Find where the given text appears and provide that cell's center as [X, Y] coordinate. 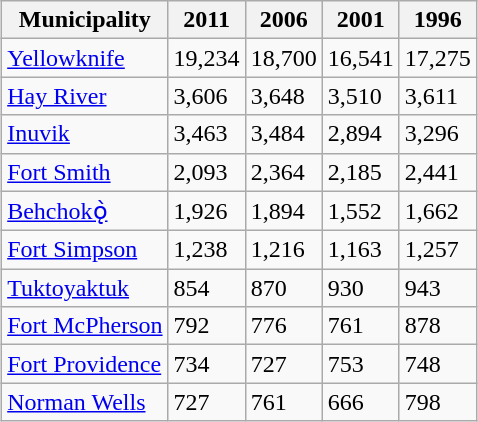
Tuktoyaktuk [85, 288]
2011 [206, 20]
3,484 [284, 134]
Yellowknife [85, 58]
792 [206, 326]
Behchokǫ̀ [85, 211]
Fort Smith [85, 172]
18,700 [284, 58]
2,364 [284, 172]
Inuvik [85, 134]
2,441 [438, 172]
2001 [360, 20]
3,648 [284, 96]
878 [438, 326]
943 [438, 288]
1,894 [284, 211]
3,611 [438, 96]
870 [284, 288]
16,541 [360, 58]
3,463 [206, 134]
17,275 [438, 58]
2,093 [206, 172]
Hay River [85, 96]
3,510 [360, 96]
1,257 [438, 250]
Fort Simpson [85, 250]
Municipality [85, 20]
1,216 [284, 250]
3,606 [206, 96]
2,185 [360, 172]
2006 [284, 20]
Fort McPherson [85, 326]
3,296 [438, 134]
748 [438, 364]
776 [284, 326]
Norman Wells [85, 402]
1,926 [206, 211]
19,234 [206, 58]
930 [360, 288]
734 [206, 364]
2,894 [360, 134]
1,238 [206, 250]
753 [360, 364]
854 [206, 288]
666 [360, 402]
798 [438, 402]
1,662 [438, 211]
1,163 [360, 250]
1996 [438, 20]
Fort Providence [85, 364]
1,552 [360, 211]
